Extract the [X, Y] coordinate from the center of the cell holding the provided text.  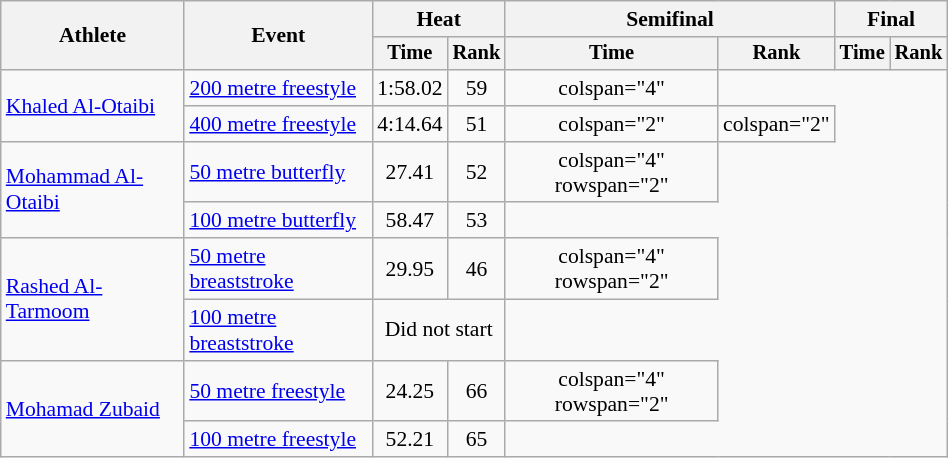
29.95 [410, 268]
100 metre breaststroke [278, 330]
46 [477, 268]
50 metre breaststroke [278, 268]
colspan="4" [612, 88]
400 metre freestyle [278, 124]
200 metre freestyle [278, 88]
27.41 [410, 172]
100 metre butterfly [278, 221]
Athlete [93, 36]
1:58.02 [410, 88]
51 [477, 124]
52 [477, 172]
50 metre freestyle [278, 392]
50 metre butterfly [278, 172]
66 [477, 392]
Mohammad Al-Otaibi [93, 190]
59 [477, 88]
58.47 [410, 221]
Did not start [438, 330]
Event [278, 36]
Final [892, 19]
Semifinal [670, 19]
Rashed Al-Tarmoom [93, 299]
53 [477, 221]
100 metre freestyle [278, 440]
24.25 [410, 392]
4:14.64 [410, 124]
Heat [438, 19]
Mohamad Zubaid [93, 410]
65 [477, 440]
52.21 [410, 440]
Khaled Al-Otaibi [93, 106]
